Identify which cell holds the provided text, then report its (X, Y) central coordinate. 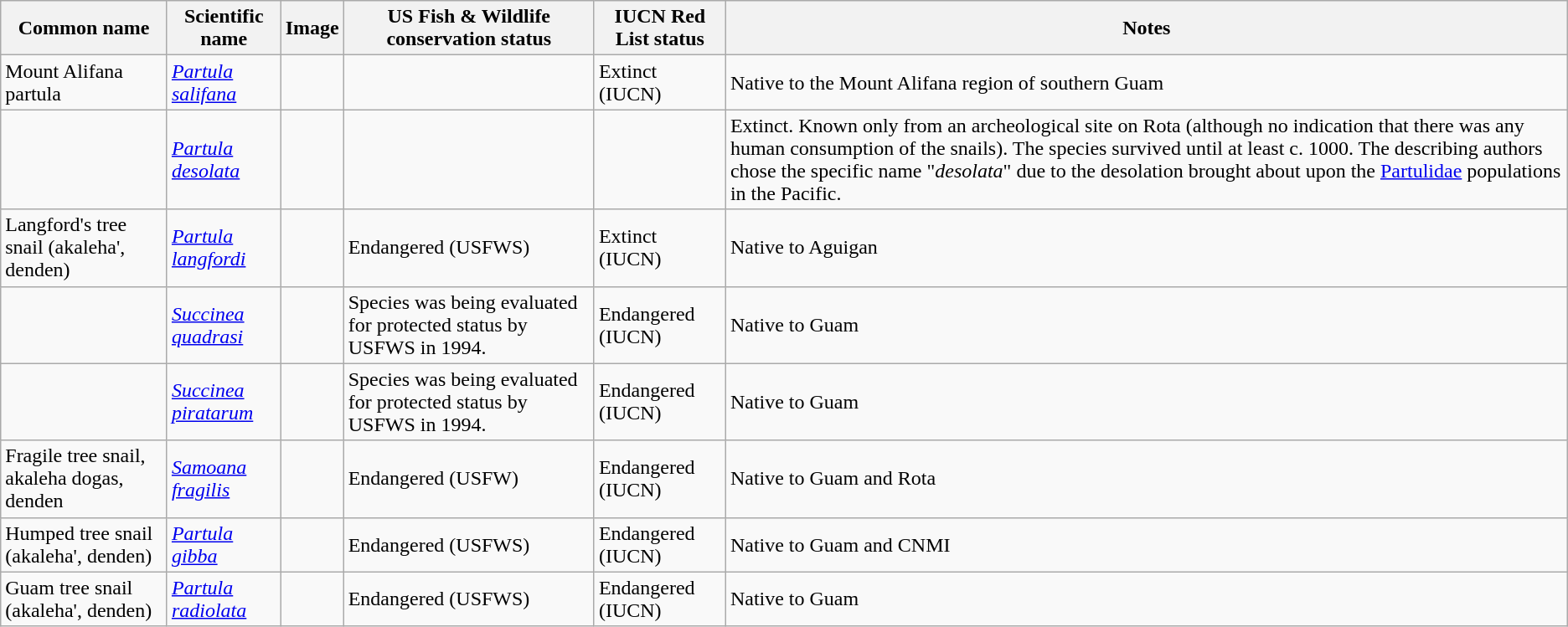
Native to Guam and CNMI (1146, 544)
Common name (84, 28)
Fragile tree snail, akaleha dogas, denden (84, 479)
Mount Alifana partula (84, 82)
Succinea piratarum (224, 402)
IUCN Red List status (660, 28)
Partula desolata (224, 159)
Samoana fragilis (224, 479)
Scientific name (224, 28)
US Fish & Wildlife conservation status (469, 28)
Native to the Mount Alifana region of southern Guam (1146, 82)
Humped tree snail (akaleha', denden) (84, 544)
Partula langfordi (224, 248)
Partula salifana (224, 82)
Image (312, 28)
Partula gibba (224, 544)
Native to Aguigan (1146, 248)
Succinea quadrasi (224, 325)
Langford's tree snail (akaleha', denden) (84, 248)
Notes (1146, 28)
Endangered (USFW) (469, 479)
Guam tree snail (akaleha', denden) (84, 599)
Partula radiolata (224, 599)
Native to Guam and Rota (1146, 479)
